Detect which cell encompasses the target text, then output its (X, Y) center coordinate. 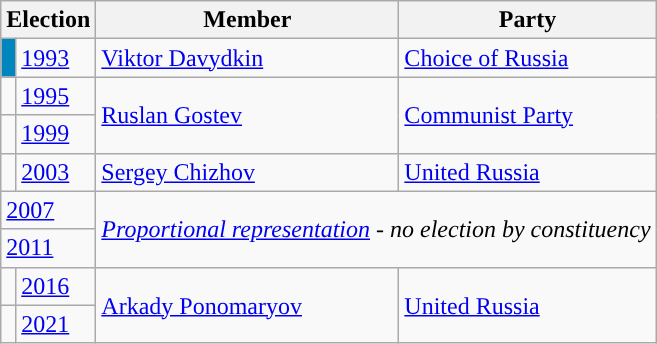
2007 (48, 210)
1993 (56, 58)
Member (248, 20)
2003 (56, 172)
Communist Party (528, 115)
2016 (56, 286)
Arkady Ponomaryov (248, 305)
Viktor Davydkin (248, 58)
2021 (56, 324)
Proportional representation - no election by constituency (376, 229)
1999 (56, 134)
1995 (56, 96)
Party (528, 20)
Ruslan Gostev (248, 115)
Choice of Russia (528, 58)
Sergey Chizhov (248, 172)
Election (48, 20)
2011 (48, 248)
